For the text-containing cell, return its midpoint in [x, y] coordinate format. 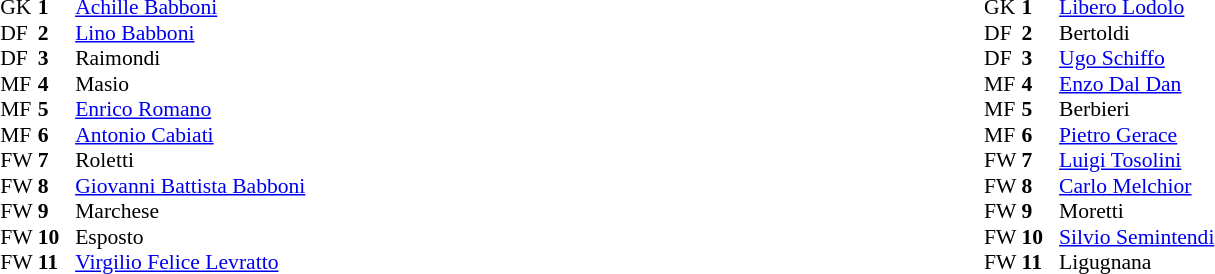
Antonio Cabiati [190, 135]
Berbieri [1136, 109]
Luigi Tosolini [1136, 161]
Silvio Semintendi [1136, 237]
Ugo Schiffo [1136, 59]
Raimondi [190, 59]
Carlo Melchior [1136, 186]
Bertoldi [1136, 33]
Pietro Gerace [1136, 135]
Roletti [190, 161]
Enzo Dal Dan [1136, 84]
Lino Babboni [190, 33]
Moretti [1136, 211]
Marchese [190, 211]
Giovanni Battista Babboni [190, 186]
Esposto [190, 237]
Masio [190, 84]
Enrico Romano [190, 109]
